Search for the cell housing the specified text and yield its (X, Y) center coordinate. 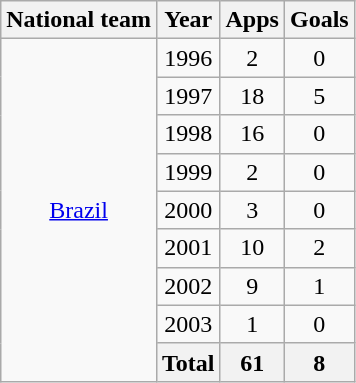
2001 (188, 248)
2003 (188, 324)
10 (252, 248)
1997 (188, 96)
Brazil (79, 210)
1998 (188, 134)
2002 (188, 286)
1999 (188, 172)
5 (319, 96)
9 (252, 286)
National team (79, 20)
1996 (188, 58)
Total (188, 362)
61 (252, 362)
8 (319, 362)
Year (188, 20)
18 (252, 96)
3 (252, 210)
Apps (252, 20)
Goals (319, 20)
16 (252, 134)
2000 (188, 210)
